Scan for the cell matching the given text and deliver its (x, y) coordinate at center. 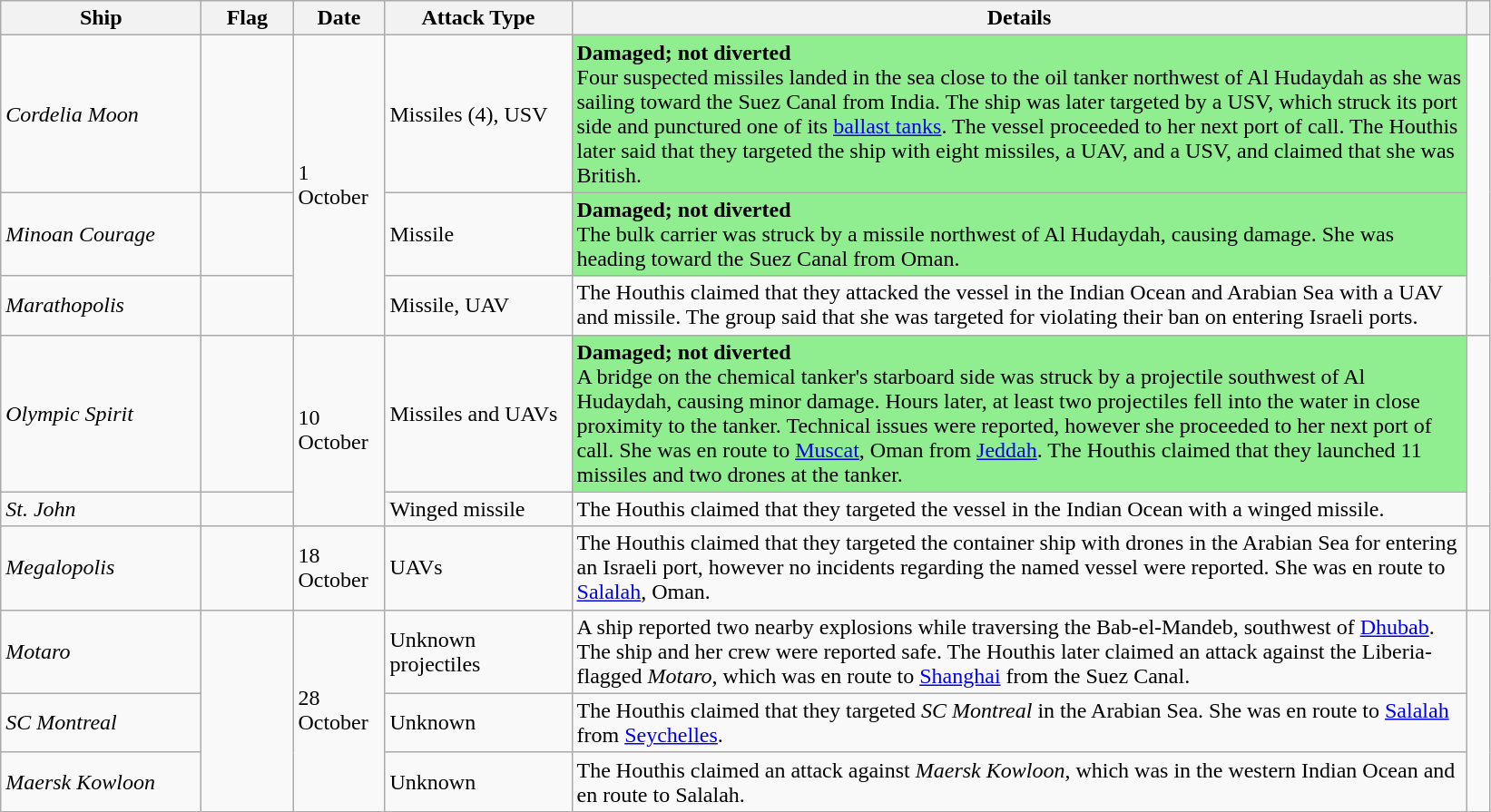
Megalopolis (102, 568)
Winged missile (478, 509)
Missile (478, 234)
Missile, UAV (478, 305)
Date (339, 18)
Olympic Spirit (102, 414)
Unknown projectiles (478, 651)
Cordelia Moon (102, 114)
10 October (339, 430)
Missiles (4), USV (478, 114)
28 October (339, 710)
1 October (339, 185)
Missiles and UAVs (478, 414)
The Houthis claimed that they targeted SC Montreal in the Arabian Sea. She was en route to Salalah from Seychelles. (1019, 722)
18 October (339, 568)
The Houthis claimed that they targeted the vessel in the Indian Ocean with a winged missile. (1019, 509)
Minoan Courage (102, 234)
St. John (102, 509)
Attack Type (478, 18)
Flag (247, 18)
The Houthis claimed an attack against Maersk Kowloon, which was in the western Indian Ocean and en route to Salalah. (1019, 782)
SC Montreal (102, 722)
UAVs (478, 568)
Maersk Kowloon (102, 782)
Ship (102, 18)
Motaro (102, 651)
Marathopolis (102, 305)
Details (1019, 18)
